Pinpoint the cell where the given text exists, returning its [x, y] midpoint coordinate. 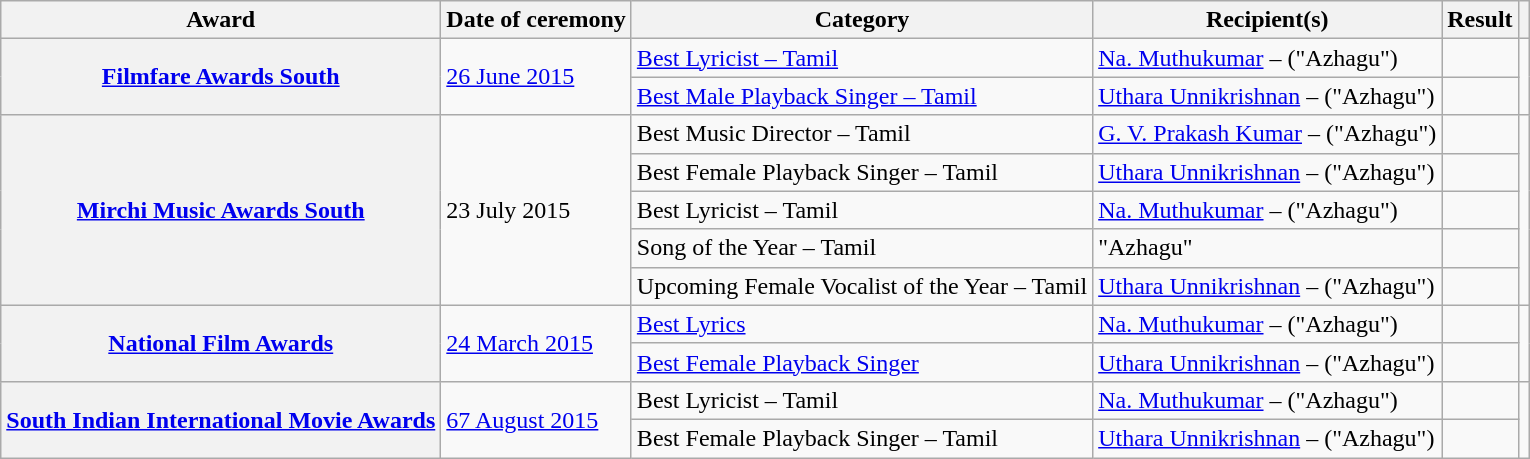
Song of the Year – Tamil [862, 248]
South Indian International Movie Awards [221, 419]
Best Lyrics [862, 324]
26 June 2015 [536, 77]
23 July 2015 [536, 210]
Best Music Director – Tamil [862, 134]
Date of ceremony [536, 20]
"Azhagu" [1268, 248]
Result [1480, 20]
Recipient(s) [1268, 20]
24 March 2015 [536, 343]
Upcoming Female Vocalist of the Year – Tamil [862, 286]
Best Male Playback Singer – Tamil [862, 96]
Category [862, 20]
National Film Awards [221, 343]
Best Female Playback Singer [862, 362]
Award [221, 20]
G. V. Prakash Kumar – ("Azhagu") [1268, 134]
Filmfare Awards South [221, 77]
67 August 2015 [536, 419]
Mirchi Music Awards South [221, 210]
